Return the (x, y) coordinate for the center point of the cell that contains the specified text.  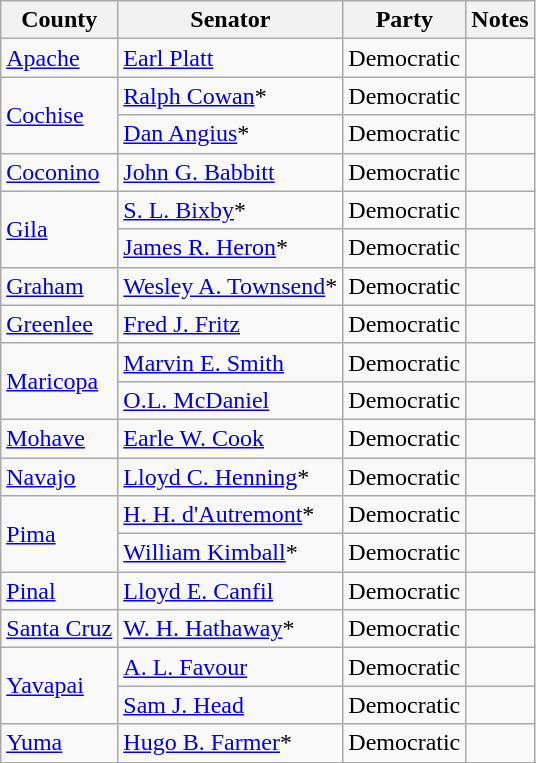
Earle W. Cook (230, 438)
Dan Angius* (230, 134)
W. H. Hathaway* (230, 629)
Ralph Cowan* (230, 96)
Wesley A. Townsend* (230, 286)
Earl Platt (230, 58)
Coconino (60, 172)
Pinal (60, 591)
Gila (60, 229)
Mohave (60, 438)
William Kimball* (230, 553)
James R. Heron* (230, 248)
Yuma (60, 743)
H. H. d'Autremont* (230, 515)
County (60, 20)
A. L. Favour (230, 667)
Senator (230, 20)
Greenlee (60, 324)
Cochise (60, 115)
Pima (60, 534)
Party (404, 20)
O.L. McDaniel (230, 400)
Maricopa (60, 381)
Marvin E. Smith (230, 362)
Notes (500, 20)
Lloyd C. Henning* (230, 477)
Lloyd E. Canfil (230, 591)
Apache (60, 58)
John G. Babbitt (230, 172)
Fred J. Fritz (230, 324)
Santa Cruz (60, 629)
Yavapai (60, 686)
Hugo B. Farmer* (230, 743)
S. L. Bixby* (230, 210)
Navajo (60, 477)
Sam J. Head (230, 705)
Graham (60, 286)
